Detect which cell encompasses the target text, then output its [X, Y] center coordinate. 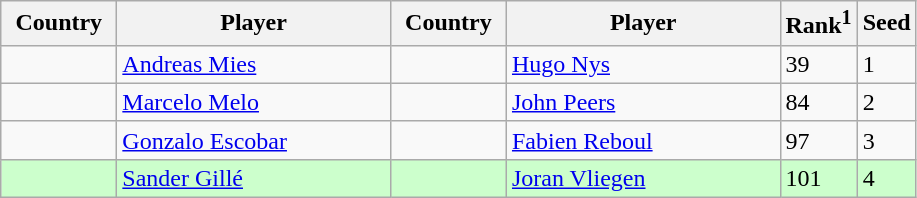
John Peers [643, 102]
Andreas Mies [254, 64]
Marcelo Melo [254, 102]
97 [818, 140]
Rank1 [818, 24]
Joran Vliegen [643, 178]
Fabien Reboul [643, 140]
Hugo Nys [643, 64]
Sander Gillé [254, 178]
4 [886, 178]
39 [818, 64]
84 [818, 102]
101 [818, 178]
Seed [886, 24]
2 [886, 102]
Gonzalo Escobar [254, 140]
3 [886, 140]
1 [886, 64]
